From the cell containing the given text, extract its center point as [x, y] coordinate. 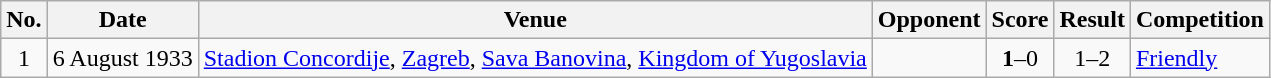
1–2 [1092, 58]
Venue [535, 20]
1 [24, 58]
Stadion Concordije, Zagreb, Sava Banovina, Kingdom of Yugoslavia [535, 58]
Date [122, 20]
Opponent [929, 20]
Competition [1200, 20]
6 August 1933 [122, 58]
1–0 [1020, 58]
Result [1092, 20]
No. [24, 20]
Score [1020, 20]
Friendly [1200, 58]
